Identify which cell holds the provided text, then report its [x, y] central coordinate. 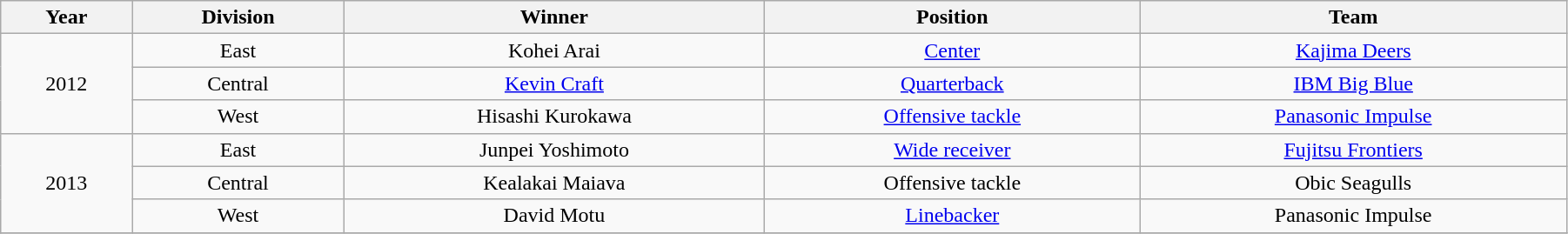
Position [952, 17]
Year [66, 17]
IBM Big Blue [1353, 84]
Linebacker [952, 216]
Wide receiver [952, 150]
Hisashi Kurokawa [554, 117]
Center [952, 50]
Kajima Deers [1353, 50]
Kohei Arai [554, 50]
Fujitsu Frontiers [1353, 150]
David Motu [554, 216]
Winner [554, 17]
Kealakai Maiava [554, 183]
Obic Seagulls [1353, 183]
Kevin Craft [554, 84]
Quarterback [952, 84]
Division [238, 17]
Team [1353, 17]
2013 [66, 183]
Junpei Yoshimoto [554, 150]
2012 [66, 84]
